Extract the [X, Y] coordinate from the center of the cell holding the provided text.  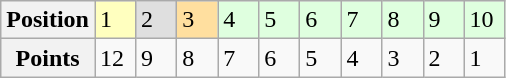
Position [48, 20]
12 [114, 58]
10 [484, 20]
Points [48, 58]
